Capture the cell that displays the provided text and extract its [X, Y] central coordinate. 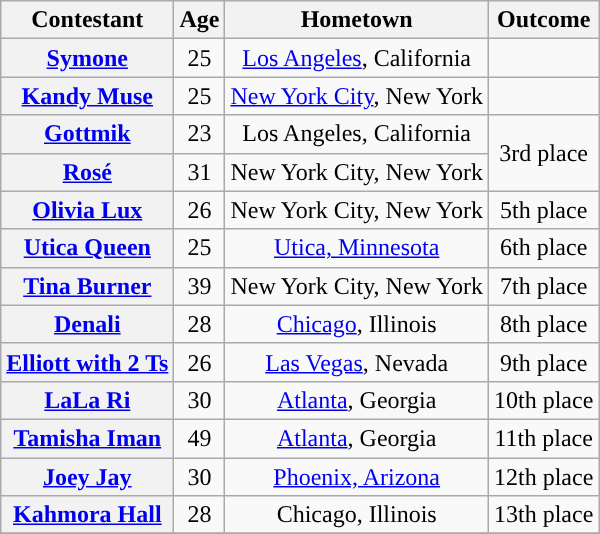
7th place [543, 286]
8th place [543, 324]
Rosé [88, 172]
49 [200, 438]
Olivia Lux [88, 210]
23 [200, 134]
Tamisha Iman [88, 438]
13th place [543, 515]
Elliott with 2 Ts [88, 362]
6th place [543, 248]
10th place [543, 400]
Contestant [88, 20]
9th place [543, 362]
Las Vegas, Nevada [357, 362]
Utica Queen [88, 248]
Denali [88, 324]
Symone [88, 58]
Gottmik [88, 134]
Phoenix, Arizona [357, 477]
Outcome [543, 20]
Kahmora Hall [88, 515]
Kandy Muse [88, 96]
Age [200, 20]
Joey Jay [88, 477]
31 [200, 172]
Utica, Minnesota [357, 248]
5th place [543, 210]
Tina Burner [88, 286]
3rd place [543, 153]
LaLa Ri [88, 400]
39 [200, 286]
Hometown [357, 20]
11th place [543, 438]
12th place [543, 477]
